Identify which cell holds the provided text, then report its [x, y] central coordinate. 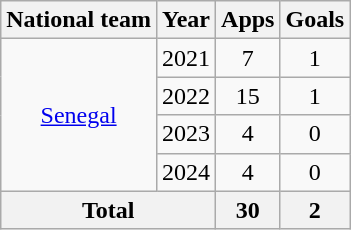
Year [186, 20]
Apps [248, 20]
National team [79, 20]
2023 [186, 134]
Senegal [79, 115]
2022 [186, 96]
2 [315, 210]
2024 [186, 172]
7 [248, 58]
30 [248, 210]
2021 [186, 58]
15 [248, 96]
Goals [315, 20]
Total [108, 210]
